From the cell containing the given text, extract its center point as (x, y) coordinate. 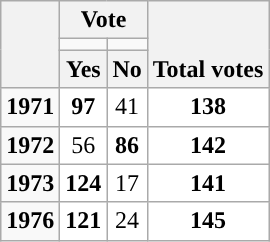
141 (208, 183)
41 (127, 107)
24 (127, 221)
86 (127, 145)
Vote (104, 20)
No (127, 69)
1972 (30, 145)
1976 (30, 221)
Yes (84, 69)
56 (84, 145)
142 (208, 145)
145 (208, 221)
138 (208, 107)
17 (127, 183)
1973 (30, 183)
97 (84, 107)
1971 (30, 107)
121 (84, 221)
Total votes (208, 44)
124 (84, 183)
